Detect which cell encompasses the target text, then output its (X, Y) center coordinate. 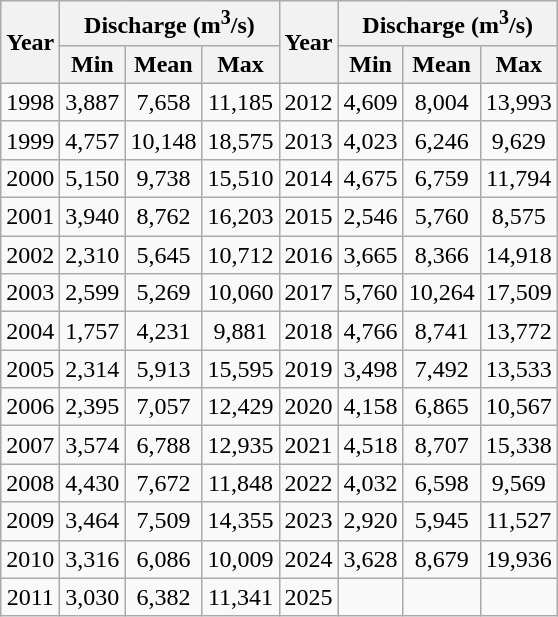
6,598 (442, 483)
2013 (308, 140)
7,658 (164, 102)
9,881 (240, 331)
17,509 (518, 293)
2,314 (92, 369)
2,395 (92, 407)
11,527 (518, 521)
2021 (308, 445)
15,595 (240, 369)
4,609 (370, 102)
2,920 (370, 521)
5,913 (164, 369)
4,757 (92, 140)
8,575 (518, 217)
8,762 (164, 217)
15,510 (240, 178)
8,679 (442, 559)
2006 (30, 407)
2003 (30, 293)
9,569 (518, 483)
2007 (30, 445)
7,672 (164, 483)
2009 (30, 521)
7,057 (164, 407)
10,712 (240, 255)
3,887 (92, 102)
2023 (308, 521)
13,772 (518, 331)
4,675 (370, 178)
2000 (30, 178)
16,203 (240, 217)
6,086 (164, 559)
14,355 (240, 521)
14,918 (518, 255)
6,246 (442, 140)
6,759 (442, 178)
10,567 (518, 407)
15,338 (518, 445)
2011 (30, 597)
2018 (308, 331)
11,341 (240, 597)
2002 (30, 255)
6,382 (164, 597)
7,492 (442, 369)
3,316 (92, 559)
4,766 (370, 331)
12,429 (240, 407)
2017 (308, 293)
3,940 (92, 217)
2022 (308, 483)
12,935 (240, 445)
2001 (30, 217)
13,993 (518, 102)
8,707 (442, 445)
5,269 (164, 293)
18,575 (240, 140)
3,464 (92, 521)
6,788 (164, 445)
2005 (30, 369)
13,533 (518, 369)
2,599 (92, 293)
11,848 (240, 483)
11,185 (240, 102)
3,498 (370, 369)
4,023 (370, 140)
9,629 (518, 140)
2014 (308, 178)
3,665 (370, 255)
3,628 (370, 559)
2008 (30, 483)
8,004 (442, 102)
2,310 (92, 255)
4,032 (370, 483)
10,060 (240, 293)
5,945 (442, 521)
2012 (308, 102)
11,794 (518, 178)
2016 (308, 255)
1,757 (92, 331)
8,366 (442, 255)
3,030 (92, 597)
10,264 (442, 293)
8,741 (442, 331)
4,158 (370, 407)
2015 (308, 217)
4,430 (92, 483)
2020 (308, 407)
10,148 (164, 140)
7,509 (164, 521)
2004 (30, 331)
5,150 (92, 178)
3,574 (92, 445)
10,009 (240, 559)
9,738 (164, 178)
2019 (308, 369)
5,645 (164, 255)
1999 (30, 140)
6,865 (442, 407)
19,936 (518, 559)
2,546 (370, 217)
2025 (308, 597)
4,231 (164, 331)
2010 (30, 559)
1998 (30, 102)
4,518 (370, 445)
2024 (308, 559)
